Return (X, Y) of the center of cell containing provided text 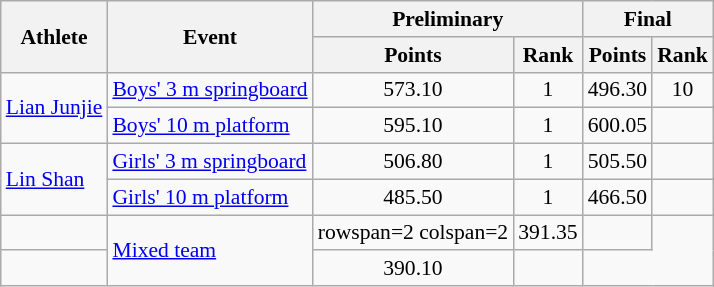
506.80 (414, 162)
rowspan=2 colspan=2 (414, 233)
496.30 (618, 90)
Mixed team (210, 250)
Lian Junjie (54, 108)
505.50 (618, 162)
Preliminary (448, 19)
Boys' 10 m platform (210, 126)
600.05 (618, 126)
Event (210, 36)
390.10 (414, 269)
10 (682, 90)
Girls' 3 m springboard (210, 162)
Lin Shan (54, 180)
Final (648, 19)
Girls' 10 m platform (210, 197)
Boys' 3 m springboard (210, 90)
573.10 (414, 90)
Athlete (54, 36)
466.50 (618, 197)
595.10 (414, 126)
485.50 (414, 197)
391.35 (548, 233)
